Extract the [X, Y] coordinate from the center of the cell holding the provided text.  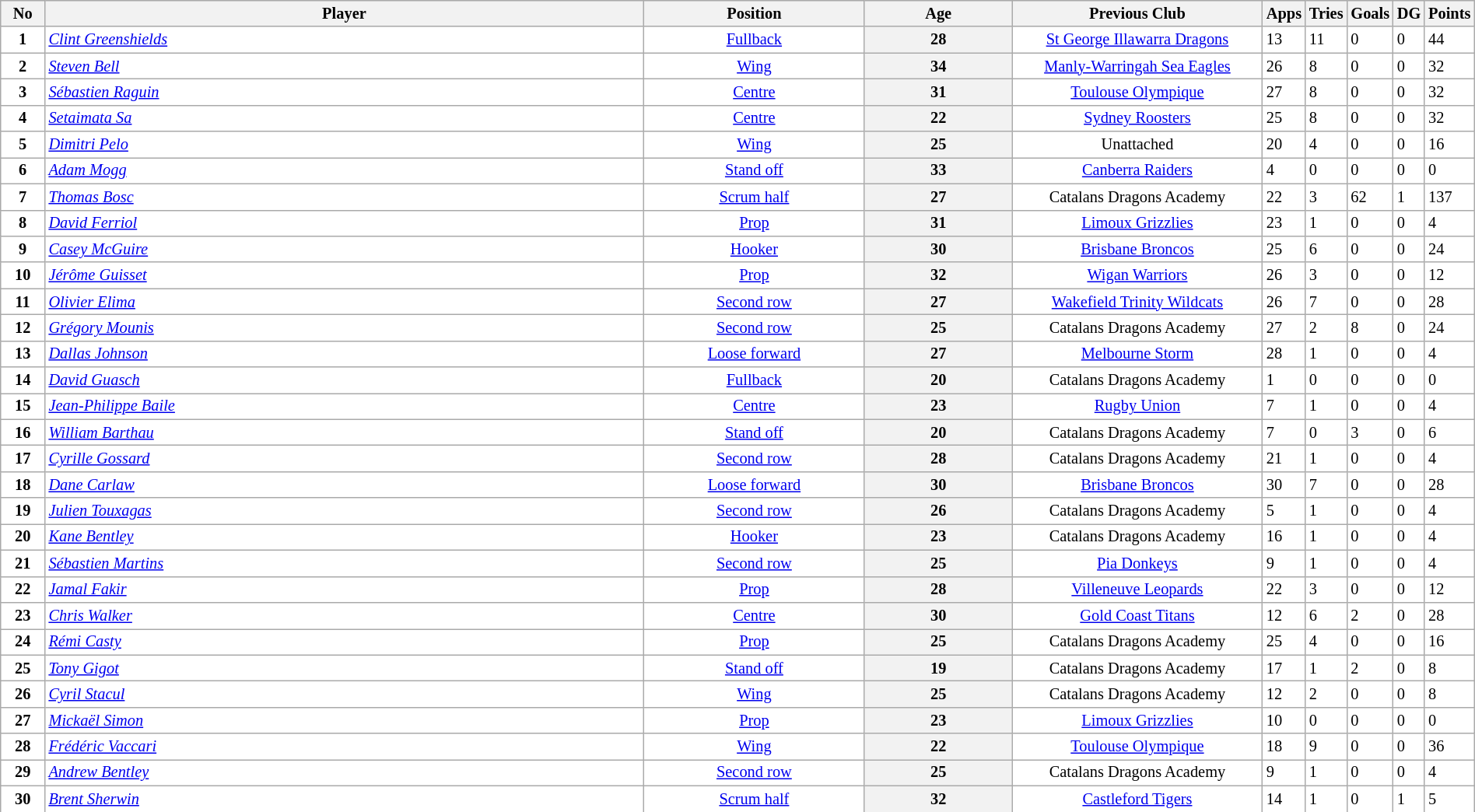
Dane Carlaw [345, 485]
Jérôme Guisset [345, 275]
Thomas Bosc [345, 197]
Kane Bentley [345, 537]
Apps [1284, 13]
Villeneuve Leopards [1137, 590]
34 [938, 66]
44 [1449, 40]
Jean-Philippe Baile [345, 406]
Andrew Bentley [345, 772]
Rugby Union [1137, 406]
St George Illawarra Dragons [1137, 40]
Cyrille Gossard [345, 458]
Brent Sherwin [345, 799]
Julien Touxagas [345, 511]
Wakefield Trinity Wildcats [1137, 302]
Dallas Johnson [345, 354]
Setaimata Sa [345, 118]
Castleford Tigers [1137, 799]
Player [345, 13]
Position [754, 13]
Mickaël Simon [345, 720]
29 [23, 772]
Rémi Casty [345, 642]
Manly-Warringah Sea Eagles [1137, 66]
Sydney Roosters [1137, 118]
62 [1370, 197]
Cyril Stacul [345, 694]
33 [938, 170]
Unattached [1137, 145]
Goals [1370, 13]
Grégory Mounis [345, 327]
Melbourne Storm [1137, 354]
Adam Mogg [345, 170]
Tries [1326, 13]
Pia Donkeys [1137, 563]
Tony Gigot [345, 668]
Jamal Fakir [345, 590]
Sébastien Martins [345, 563]
Steven Bell [345, 66]
David Guasch [345, 380]
Canberra Raiders [1137, 170]
Wigan Warriors [1137, 275]
David Ferriol [345, 223]
Chris Walker [345, 615]
Points [1449, 13]
Frédéric Vaccari [345, 747]
Casey McGuire [345, 249]
Gold Coast Titans [1137, 615]
36 [1449, 747]
William Barthau [345, 432]
No [23, 13]
Sébastien Raguin [345, 92]
Age [938, 13]
15 [23, 406]
Clint Greenshields [345, 40]
Dimitri Pelo [345, 145]
Previous Club [1137, 13]
DG [1409, 13]
137 [1449, 197]
Olivier Elima [345, 302]
